Capture the cell that displays the provided text and extract its [x, y] central coordinate. 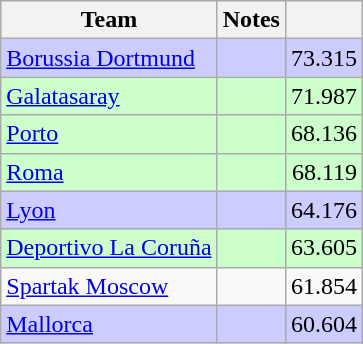
64.176 [324, 210]
Galatasaray [109, 96]
Spartak Moscow [109, 286]
68.136 [324, 134]
Deportivo La Coruña [109, 248]
Mallorca [109, 324]
Porto [109, 134]
Roma [109, 172]
73.315 [324, 58]
71.987 [324, 96]
61.854 [324, 286]
Lyon [109, 210]
Borussia Dortmund [109, 58]
68.119 [324, 172]
Team [109, 20]
63.605 [324, 248]
60.604 [324, 324]
Notes [251, 20]
